Scan for the cell matching the given text and deliver its (X, Y) coordinate at center. 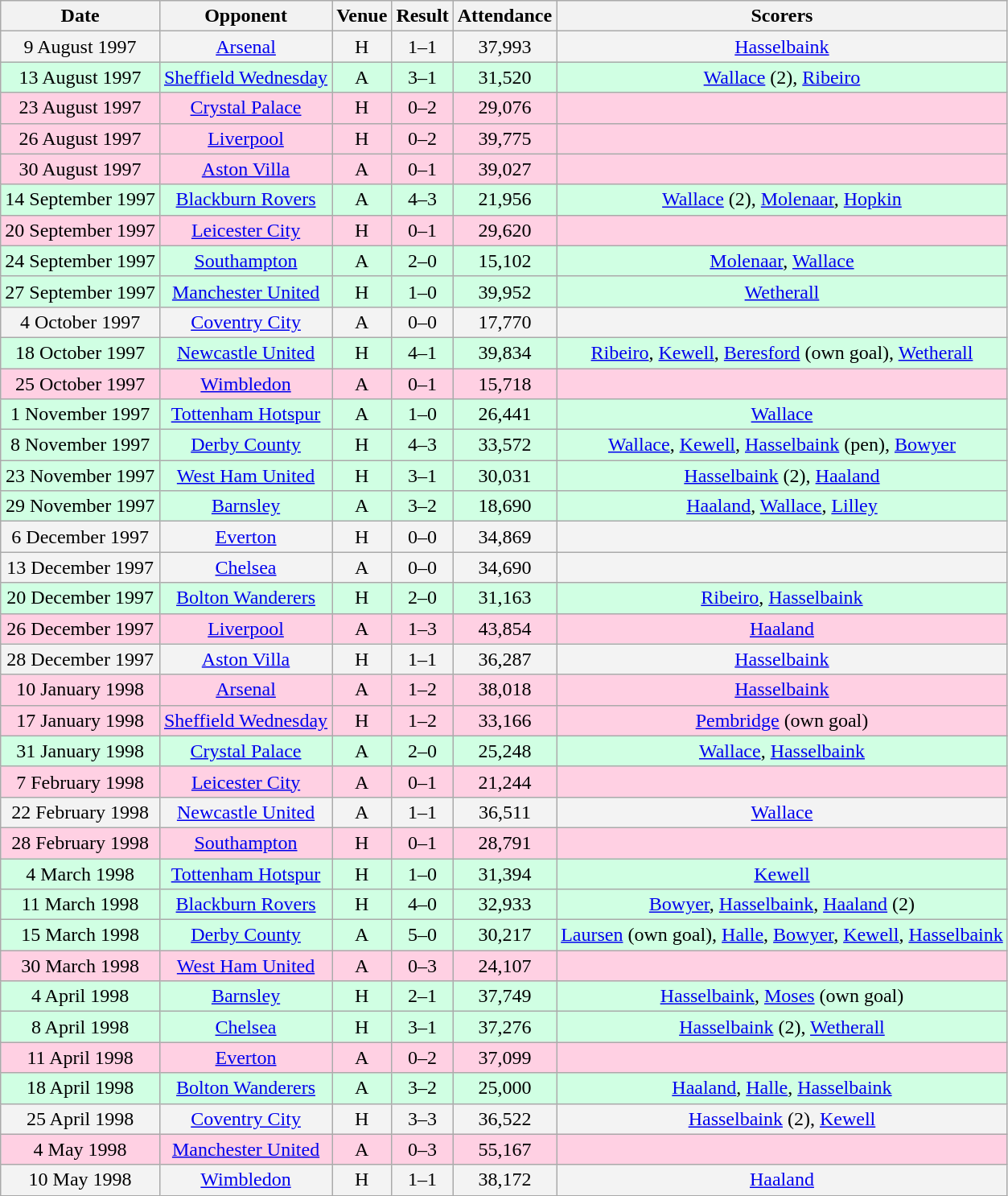
34,690 (504, 567)
Hasselbaink (2), Kewell (782, 1119)
31,163 (504, 598)
20 December 1997 (80, 598)
Date (80, 16)
25 October 1997 (80, 384)
Wallace (2), Molenaar, Hopkin (782, 200)
Venue (362, 16)
31,520 (504, 77)
33,572 (504, 445)
25,248 (504, 751)
29,076 (504, 108)
26,441 (504, 414)
Laursen (own goal), Halle, Bowyer, Kewell, Hasselbaink (782, 935)
30,217 (504, 935)
39,952 (504, 291)
25 April 1998 (80, 1119)
31 January 1998 (80, 751)
38,172 (504, 1180)
Wetherall (782, 291)
8 November 1997 (80, 445)
4–0 (422, 905)
26 December 1997 (80, 629)
15 March 1998 (80, 935)
23 August 1997 (80, 108)
2–1 (422, 996)
28,791 (504, 843)
32,933 (504, 905)
1 November 1997 (80, 414)
18 April 1998 (80, 1088)
Wallace (2), Ribeiro (782, 77)
24 September 1997 (80, 261)
17 January 1998 (80, 720)
Hasselbaink (2), Wetherall (782, 1027)
4–1 (422, 353)
Result (422, 16)
5–0 (422, 935)
39,027 (504, 169)
39,834 (504, 353)
4 May 1998 (80, 1149)
20 September 1997 (80, 230)
10 May 1998 (80, 1180)
28 February 1998 (80, 843)
43,854 (504, 629)
4 April 1998 (80, 996)
8 April 1998 (80, 1027)
4 March 1998 (80, 873)
11 April 1998 (80, 1058)
37,993 (504, 47)
23 November 1997 (80, 476)
Molenaar, Wallace (782, 261)
38,018 (504, 690)
Haaland, Halle, Hasselbaink (782, 1088)
29,620 (504, 230)
18,690 (504, 506)
21,244 (504, 782)
37,749 (504, 996)
18 October 1997 (80, 353)
37,276 (504, 1027)
4 October 1997 (80, 322)
36,287 (504, 659)
11 March 1998 (80, 905)
30 March 1998 (80, 966)
Kewell (782, 873)
37,099 (504, 1058)
3–3 (422, 1119)
Wallace, Hasselbaink (782, 751)
13 December 1997 (80, 567)
28 December 1997 (80, 659)
Scorers (782, 16)
39,775 (504, 138)
33,166 (504, 720)
22 February 1998 (80, 812)
Wallace, Kewell, Hasselbaink (pen), Bowyer (782, 445)
17,770 (504, 322)
13 August 1997 (80, 77)
Pembridge (own goal) (782, 720)
15,718 (504, 384)
6 December 1997 (80, 537)
Hasselbaink (2), Haaland (782, 476)
7 February 1998 (80, 782)
24,107 (504, 966)
36,511 (504, 812)
30 August 1997 (80, 169)
10 January 1998 (80, 690)
9 August 1997 (80, 47)
30,031 (504, 476)
34,869 (504, 537)
55,167 (504, 1149)
Opponent (245, 16)
31,394 (504, 873)
29 November 1997 (80, 506)
36,522 (504, 1119)
25,000 (504, 1088)
26 August 1997 (80, 138)
1–3 (422, 629)
Bowyer, Hasselbaink, Haaland (2) (782, 905)
Hasselbaink, Moses (own goal) (782, 996)
Ribeiro, Hasselbaink (782, 598)
14 September 1997 (80, 200)
27 September 1997 (80, 291)
Attendance (504, 16)
Ribeiro, Kewell, Beresford (own goal), Wetherall (782, 353)
21,956 (504, 200)
Haaland, Wallace, Lilley (782, 506)
15,102 (504, 261)
